Provide the (x, y) coordinate of the cell's center where the given text is located.  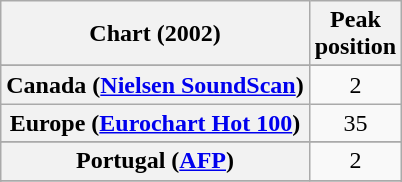
Peakposition (355, 34)
Europe (Eurochart Hot 100) (155, 123)
Portugal (AFP) (155, 161)
Chart (2002) (155, 34)
35 (355, 123)
Canada (Nielsen SoundScan) (155, 85)
